Detect which cell encompasses the target text, then output its [X, Y] center coordinate. 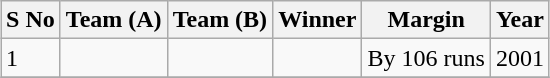
Team (A) [114, 20]
Margin [426, 20]
Team (B) [220, 20]
S No [31, 20]
Winner [318, 20]
By 106 runs [426, 58]
1 [31, 58]
2001 [520, 58]
Year [520, 20]
